Extract the [x, y] coordinate from the center of the cell holding the provided text.  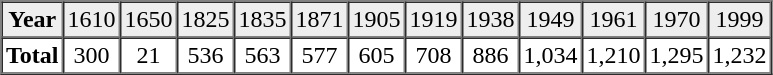
21 [148, 56]
1610 [92, 20]
577 [320, 56]
300 [92, 56]
Year [32, 20]
886 [490, 56]
1,232 [740, 56]
Total [32, 56]
1961 [614, 20]
563 [262, 56]
536 [206, 56]
1938 [490, 20]
1905 [376, 20]
605 [376, 56]
708 [434, 56]
1,210 [614, 56]
1,295 [676, 56]
1919 [434, 20]
1949 [550, 20]
1825 [206, 20]
1871 [320, 20]
1970 [676, 20]
1999 [740, 20]
1835 [262, 20]
1650 [148, 20]
1,034 [550, 56]
